Identify which cell holds the provided text, then report its (x, y) central coordinate. 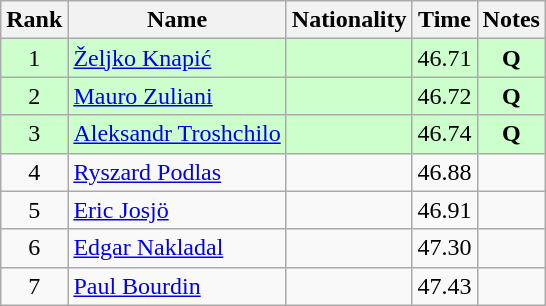
2 (34, 96)
7 (34, 286)
Paul Bourdin (177, 286)
3 (34, 134)
Rank (34, 20)
46.88 (444, 172)
Edgar Nakladal (177, 248)
Mauro Zuliani (177, 96)
5 (34, 210)
47.43 (444, 286)
1 (34, 58)
Time (444, 20)
Aleksandr Troshchilo (177, 134)
Notes (511, 20)
46.74 (444, 134)
Eric Josjö (177, 210)
46.71 (444, 58)
Ryszard Podlas (177, 172)
4 (34, 172)
47.30 (444, 248)
Željko Knapić (177, 58)
Nationality (349, 20)
6 (34, 248)
46.91 (444, 210)
46.72 (444, 96)
Name (177, 20)
